Extract the (x, y) coordinate from the center of the cell holding the provided text.  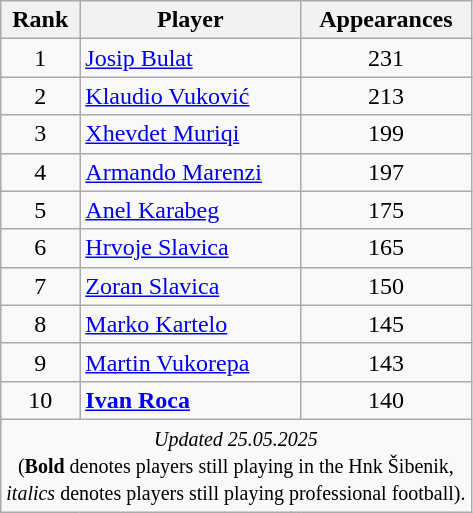
Xhevdet Muriqi (190, 134)
Josip Bulat (190, 58)
5 (40, 210)
4 (40, 172)
10 (40, 400)
145 (386, 324)
8 (40, 324)
Marko Kartelo (190, 324)
3 (40, 134)
Hrvoje Slavica (190, 248)
143 (386, 362)
175 (386, 210)
Zoran Slavica (190, 286)
Armando Marenzi (190, 172)
150 (386, 286)
Ivan Roca (190, 400)
165 (386, 248)
Anel Karabeg (190, 210)
Updated 25.05.2025(Bold denotes players still playing in the Hnk Šibenik,italics denotes players still playing professional football). (236, 465)
Rank (40, 20)
Klaudio Vuković (190, 96)
Martin Vukorepa (190, 362)
Appearances (386, 20)
1 (40, 58)
197 (386, 172)
199 (386, 134)
213 (386, 96)
6 (40, 248)
140 (386, 400)
7 (40, 286)
2 (40, 96)
9 (40, 362)
231 (386, 58)
Player (190, 20)
